Search for the cell housing the specified text and yield its (X, Y) center coordinate. 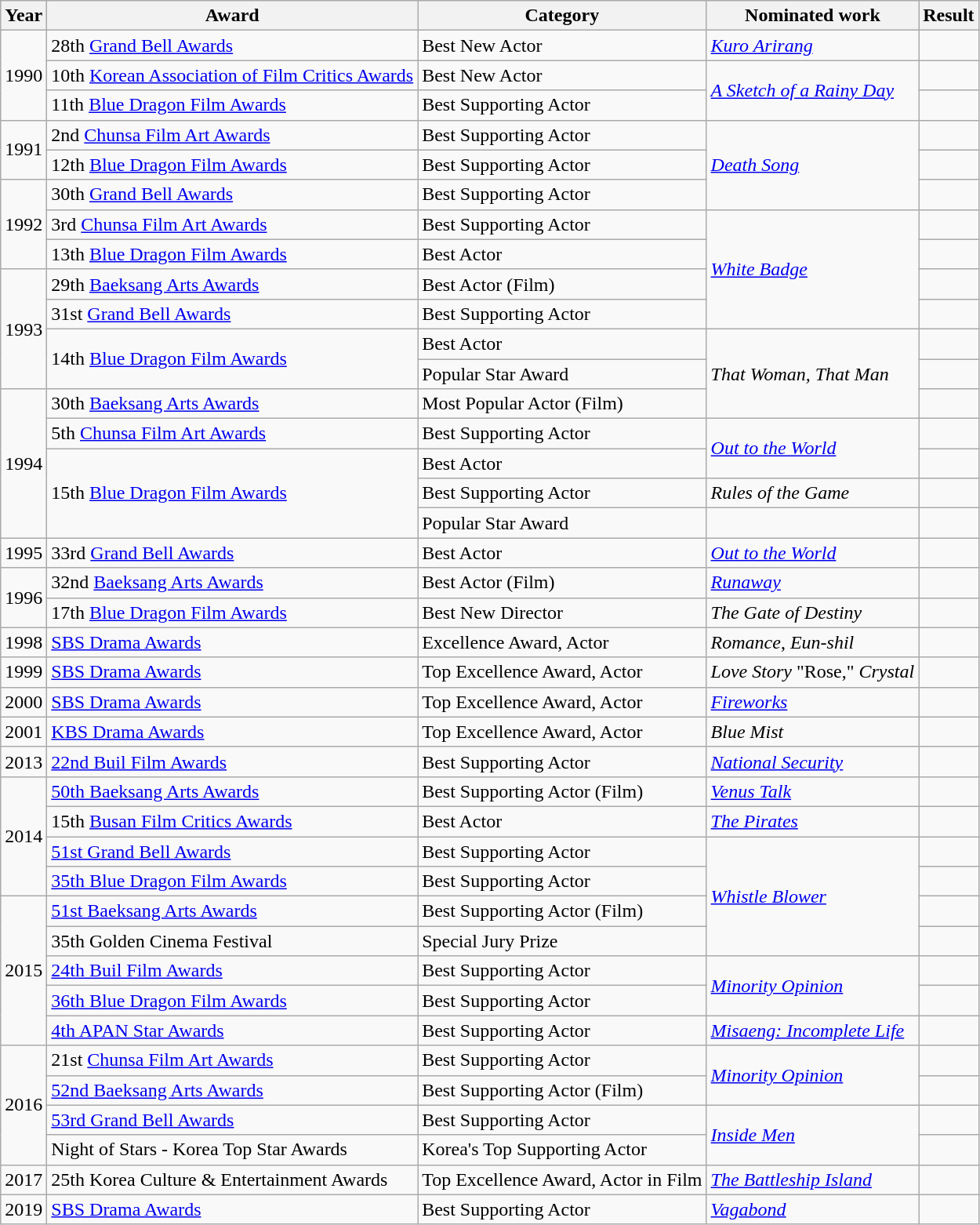
11th Blue Dragon Film Awards (232, 105)
1992 (24, 224)
Result (949, 16)
KBS Drama Awards (232, 732)
22nd Buil Film Awards (232, 762)
Whistle Blower (812, 896)
Category (562, 16)
1996 (24, 598)
50th Baeksang Arts Awards (232, 791)
Death Song (812, 165)
32nd Baeksang Arts Awards (232, 583)
Best New Director (562, 612)
4th APAN Star Awards (232, 1031)
21st Chunsa Film Art Awards (232, 1060)
1998 (24, 642)
25th Korea Culture & Entertainment Awards (232, 1180)
24th Buil Film Awards (232, 971)
Night of Stars - Korea Top Star Awards (232, 1150)
1993 (24, 329)
53rd Grand Bell Awards (232, 1120)
1990 (24, 75)
National Security (812, 762)
Vagabond (812, 1209)
15th Busan Film Critics Awards (232, 821)
2013 (24, 762)
51st Grand Bell Awards (232, 851)
33rd Grand Bell Awards (232, 553)
1995 (24, 553)
Award (232, 16)
A Sketch of a Rainy Day (812, 90)
12th Blue Dragon Film Awards (232, 165)
35th Golden Cinema Festival (232, 941)
Runaway (812, 583)
That Woman, That Man (812, 373)
2015 (24, 971)
28th Grand Bell Awards (232, 45)
2001 (24, 732)
10th Korean Association of Film Critics Awards (232, 75)
3rd Chunsa Film Art Awards (232, 224)
1991 (24, 150)
1994 (24, 463)
Special Jury Prize (562, 941)
2017 (24, 1180)
The Pirates (812, 821)
30th Baeksang Arts Awards (232, 404)
Venus Talk (812, 791)
Korea's Top Supporting Actor (562, 1150)
2016 (24, 1105)
52nd Baeksang Arts Awards (232, 1090)
36th Blue Dragon Film Awards (232, 1001)
Love Story "Rose," Crystal (812, 672)
Kuro Arirang (812, 45)
17th Blue Dragon Film Awards (232, 612)
31st Grand Bell Awards (232, 314)
The Battleship Island (812, 1180)
Misaeng: Incomplete Life (812, 1031)
2019 (24, 1209)
29th Baeksang Arts Awards (232, 284)
5th Chunsa Film Art Awards (232, 434)
Year (24, 16)
Blue Mist (812, 732)
51st Baeksang Arts Awards (232, 911)
Excellence Award, Actor (562, 642)
Rules of the Game (812, 493)
Most Popular Actor (Film) (562, 404)
2000 (24, 702)
White Badge (812, 269)
2014 (24, 836)
13th Blue Dragon Film Awards (232, 254)
Fireworks (812, 702)
35th Blue Dragon Film Awards (232, 881)
Nominated work (812, 16)
Romance, Eun-shil (812, 642)
15th Blue Dragon Film Awards (232, 493)
30th Grand Bell Awards (232, 194)
Inside Men (812, 1135)
2nd Chunsa Film Art Awards (232, 135)
Top Excellence Award, Actor in Film (562, 1180)
The Gate of Destiny (812, 612)
1999 (24, 672)
14th Blue Dragon Film Awards (232, 358)
